From the cell containing the given text, extract its center point as [x, y] coordinate. 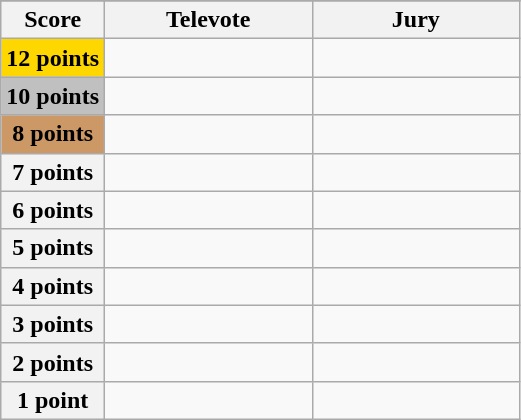
10 points [53, 96]
12 points [53, 58]
7 points [53, 172]
8 points [53, 134]
4 points [53, 286]
Score [53, 20]
Jury [416, 20]
Televote [209, 20]
2 points [53, 362]
1 point [53, 400]
3 points [53, 324]
6 points [53, 210]
5 points [53, 248]
